Locate the cell with the specified text and output its (x, y) center coordinate. 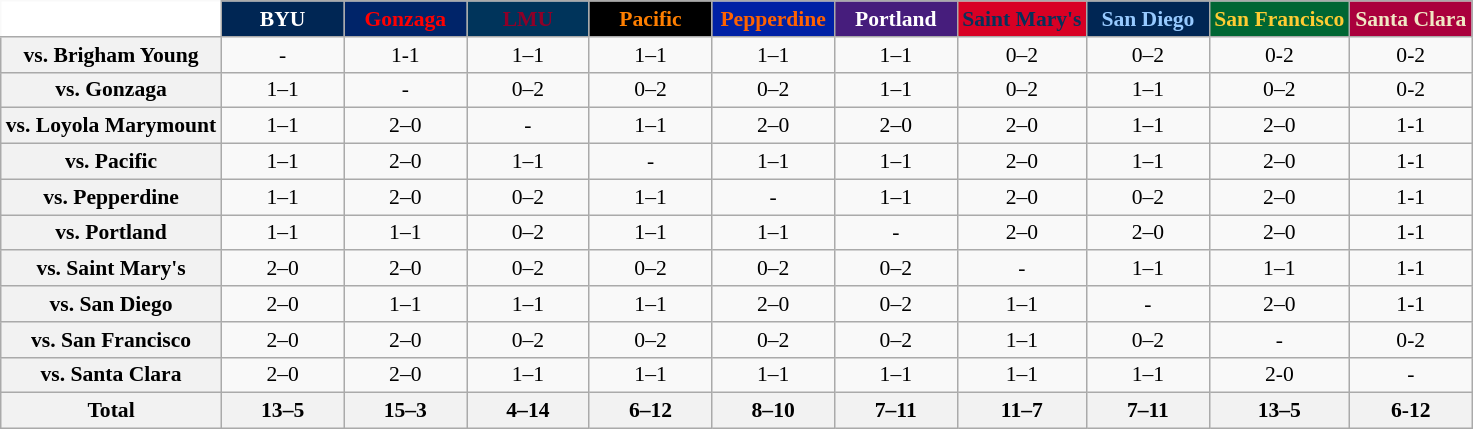
Santa Clara (1410, 19)
6–12 (650, 411)
vs. San Francisco (112, 340)
vs. Gonzaga (112, 90)
Portland (896, 19)
vs. Pepperdine (112, 197)
vs. Pacific (112, 162)
San Diego (1148, 19)
8–10 (774, 411)
Pacific (650, 19)
BYU (282, 19)
2-0 (1279, 375)
vs. Santa Clara (112, 375)
Gonzaga (406, 19)
vs. Brigham Young (112, 55)
Total (112, 411)
11–7 (1022, 411)
Pepperdine (774, 19)
vs. Loyola Marymount (112, 126)
LMU (528, 19)
6-12 (1410, 411)
Saint Mary's (1022, 19)
vs. Saint Mary's (112, 269)
vs. Portland (112, 233)
4–14 (528, 411)
San Francisco (1279, 19)
vs. San Diego (112, 304)
15–3 (406, 411)
